Output the (X, Y) coordinate of the center of the cell containing the given text.  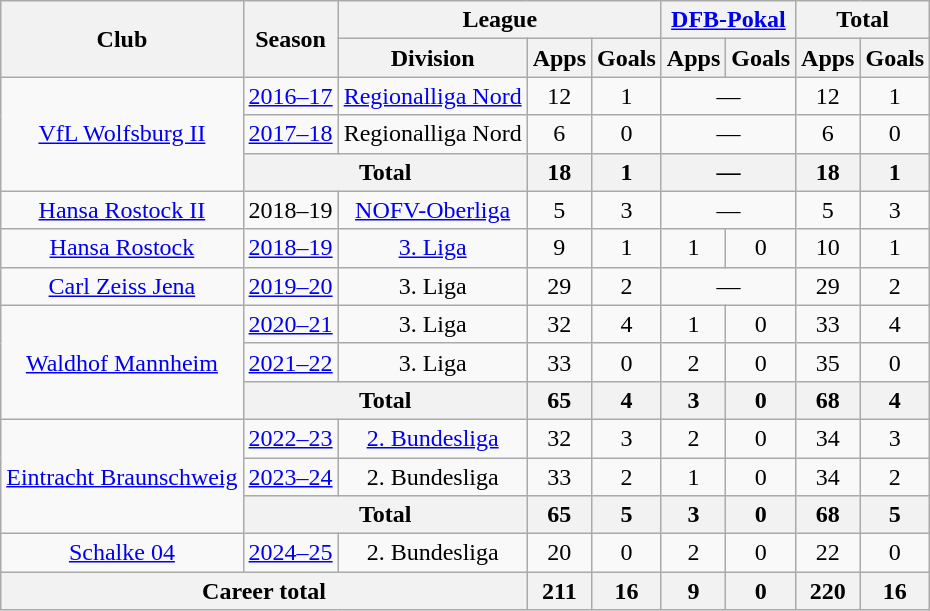
Club (122, 39)
2022–23 (290, 438)
2024–25 (290, 553)
2017–18 (290, 134)
2023–24 (290, 477)
2020–21 (290, 324)
10 (828, 248)
NOFV-Oberliga (432, 210)
35 (828, 362)
DFB-Pokal (728, 20)
Hansa Rostock II (122, 210)
220 (828, 591)
211 (559, 591)
2016–17 (290, 96)
Waldhof Mannheim (122, 362)
2021–22 (290, 362)
Division (432, 58)
Carl Zeiss Jena (122, 286)
Career total (264, 591)
VfL Wolfsburg II (122, 134)
Schalke 04 (122, 553)
Hansa Rostock (122, 248)
League (500, 20)
2019–20 (290, 286)
20 (559, 553)
Season (290, 39)
22 (828, 553)
Eintracht Braunschweig (122, 476)
